Capture the cell that displays the provided text and extract its [X, Y] central coordinate. 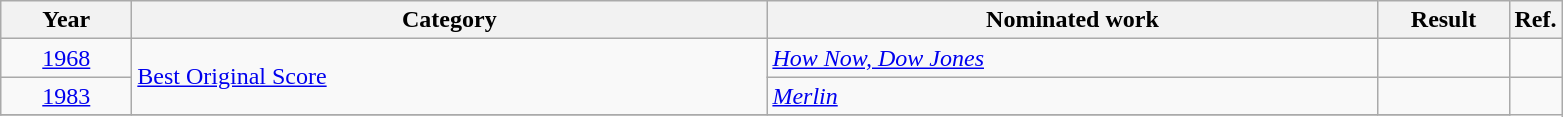
How Now, Dow Jones [1072, 58]
Ref. [1536, 20]
Best Original Score [450, 77]
1968 [66, 58]
Year [66, 20]
1983 [66, 96]
Merlin [1072, 96]
Category [450, 20]
Nominated work [1072, 20]
Result [1444, 20]
